From the cell containing the given text, extract its center point as [X, Y] coordinate. 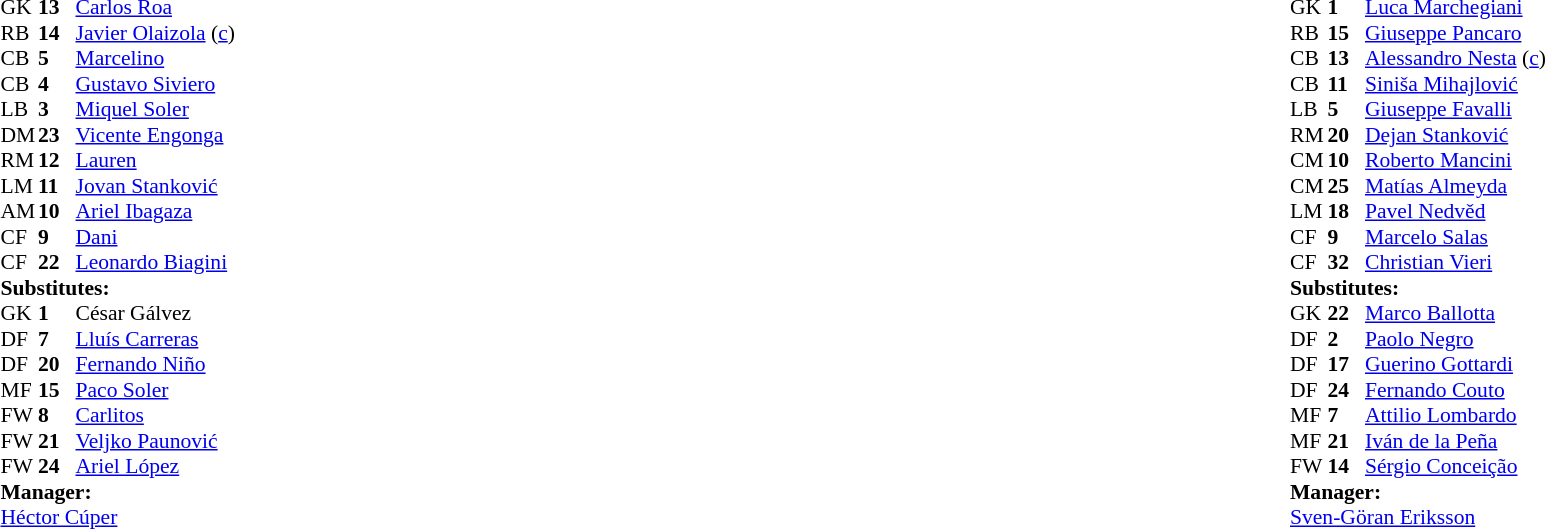
17 [1346, 365]
12 [57, 161]
32 [1346, 263]
DM [19, 135]
Leonardo Biagini [156, 263]
2 [1346, 339]
4 [57, 84]
Manager: [117, 492]
Marcelino [156, 59]
8 [57, 415]
Fernando Niño [156, 365]
25 [1346, 186]
Ariel López [156, 467]
23 [57, 135]
Veljko Paunović [156, 441]
Carlitos [156, 415]
Lauren [156, 161]
18 [1346, 211]
1 [57, 313]
Lluís Carreras [156, 339]
Ariel Ibagaza [156, 211]
Paco Soler [156, 390]
13 [1346, 59]
Substitutes: [117, 288]
3 [57, 109]
Gustavo Siviero [156, 84]
Jovan Stanković [156, 186]
César Gálvez [156, 313]
AM [19, 211]
Vicente Engonga [156, 135]
Dani [156, 237]
Miquel Soler [156, 109]
Javier Olaizola (c) [156, 33]
